For the text-containing cell, return its midpoint in (X, Y) coordinate format. 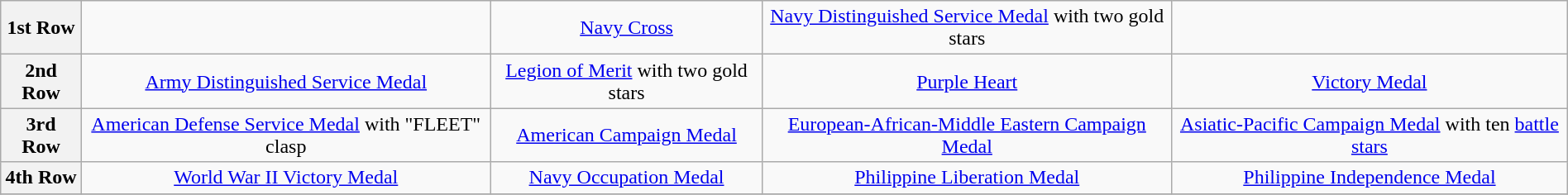
Philippine Independence Medal (1370, 178)
European-African-Middle Eastern Campaign Medal (968, 136)
Asiatic-Pacific Campaign Medal with ten battle stars (1370, 136)
Philippine Liberation Medal (968, 178)
American Defense Service Medal with "FLEET" clasp (286, 136)
Navy Distinguished Service Medal with two gold stars (968, 28)
American Campaign Medal (627, 136)
World War II Victory Medal (286, 178)
Navy Cross (627, 28)
Victory Medal (1370, 81)
Navy Occupation Medal (627, 178)
Legion of Merit with two gold stars (627, 81)
Purple Heart (968, 81)
3rd Row (41, 136)
1st Row (41, 28)
Army Distinguished Service Medal (286, 81)
2nd Row (41, 81)
4th Row (41, 178)
